Extract the [x, y] coordinate from the center of the cell holding the provided text.  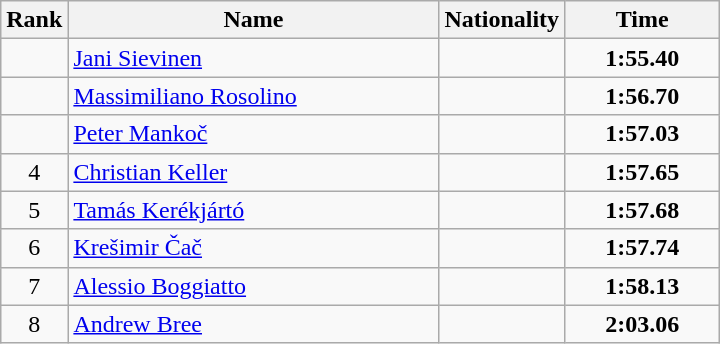
Massimiliano Rosolino [254, 96]
4 [34, 172]
5 [34, 210]
1:55.40 [642, 58]
1:57.65 [642, 172]
1:58.13 [642, 286]
8 [34, 324]
1:56.70 [642, 96]
1:57.74 [642, 248]
Christian Keller [254, 172]
6 [34, 248]
Alessio Boggiatto [254, 286]
Krešimir Čač [254, 248]
Peter Mankoč [254, 134]
7 [34, 286]
Nationality [502, 20]
Name [254, 20]
Jani Sievinen [254, 58]
Rank [34, 20]
Tamás Kerékjártó [254, 210]
1:57.03 [642, 134]
Time [642, 20]
1:57.68 [642, 210]
Andrew Bree [254, 324]
2:03.06 [642, 324]
